Scan for the cell matching the given text and deliver its (x, y) coordinate at center. 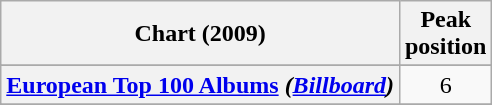
6 (445, 85)
European Top 100 Albums (Billboard) (200, 85)
Chart (2009) (200, 34)
Peakposition (445, 34)
